For the text-containing cell, return its midpoint in [x, y] coordinate format. 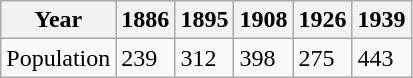
275 [322, 58]
1926 [322, 20]
239 [146, 58]
1886 [146, 20]
443 [382, 58]
1895 [204, 20]
Year [58, 20]
312 [204, 58]
1908 [264, 20]
398 [264, 58]
Population [58, 58]
1939 [382, 20]
